Extract the [X, Y] coordinate from the center of the cell holding the provided text.  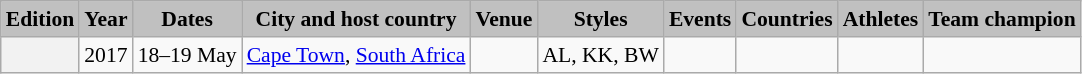
Styles [600, 19]
18–19 May [188, 55]
AL, KK, BW [600, 55]
Team champion [1002, 19]
Events [700, 19]
Dates [188, 19]
City and host country [356, 19]
Countries [786, 19]
Venue [504, 19]
Year [106, 19]
Athletes [881, 19]
Cape Town, South Africa [356, 55]
2017 [106, 55]
Edition [40, 19]
